From the cell containing the given text, extract its center point as [x, y] coordinate. 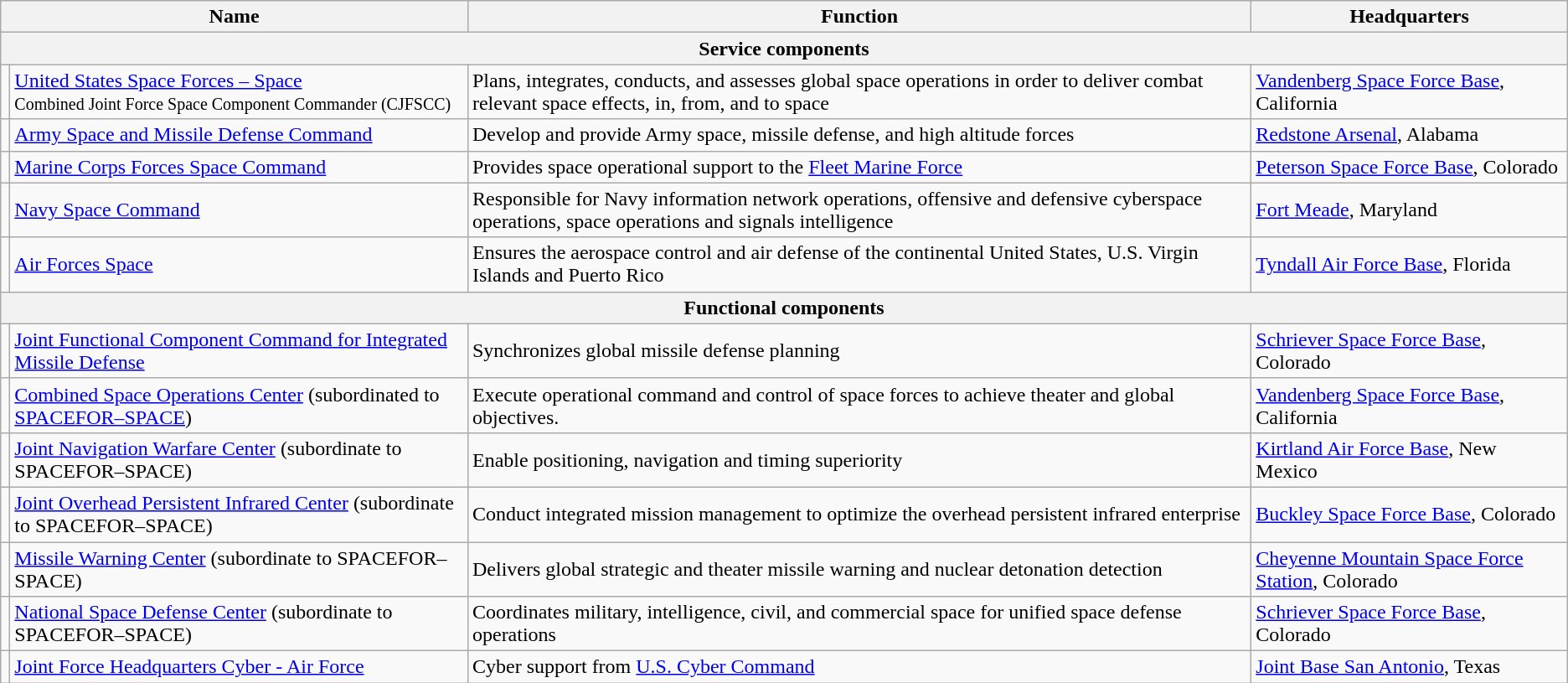
Functional components [784, 308]
Develop and provide Army space, missile defense, and high altitude forces [859, 135]
Peterson Space Force Base, Colorado [1409, 167]
Buckley Space Force Base, Colorado [1409, 515]
Kirtland Air Force Base, New Mexico [1409, 459]
Responsible for Navy information network operations, offensive and defensive cyberspace operations, space operations and signals intelligence [859, 210]
Synchronizes global missile defense planning [859, 350]
Headquarters [1409, 17]
National Space Defense Center (subordinate to SPACEFOR–SPACE) [240, 623]
United States Space Forces – SpaceCombined Joint Force Space Component Commander (CJFSCC) [240, 92]
Joint Navigation Warfare Center (subordinate to SPACEFOR–SPACE) [240, 459]
Service components [784, 49]
Fort Meade, Maryland [1409, 210]
Plans, integrates, conducts, and assesses global space operations in order to deliver combat relevant space effects, in, from, and to space [859, 92]
Joint Overhead Persistent Infrared Center (subordinate to SPACEFOR–SPACE) [240, 515]
Cheyenne Mountain Space Force Station, Colorado [1409, 568]
Air Forces Space [240, 265]
Coordinates military, intelligence, civil, and commercial space for unified space defense operations [859, 623]
Combined Space Operations Center (subordinated to SPACEFOR–SPACE) [240, 406]
Joint Base San Antonio, Texas [1409, 667]
Marine Corps Forces Space Command [240, 167]
Provides space operational support to the Fleet Marine Force [859, 167]
Name [235, 17]
Conduct integrated mission management to optimize the overhead persistent infrared enterprise [859, 515]
Army Space and Missile Defense Command [240, 135]
Tyndall Air Force Base, Florida [1409, 265]
Redstone Arsenal, Alabama [1409, 135]
Joint Functional Component Command for Integrated Missile Defense [240, 350]
Joint Force Headquarters Cyber - Air Force [240, 667]
Function [859, 17]
Navy Space Command [240, 210]
Missile Warning Center (subordinate to SPACEFOR–SPACE) [240, 568]
Ensures the aerospace control and air defense of the continental United States, U.S. Virgin Islands and Puerto Rico [859, 265]
Enable positioning, navigation and timing superiority [859, 459]
Cyber support from U.S. Cyber Command [859, 667]
Execute operational command and control of space forces to achieve theater and global objectives. [859, 406]
Delivers global strategic and theater missile warning and nuclear detonation detection [859, 568]
